For the text-containing cell, return its midpoint in [x, y] coordinate format. 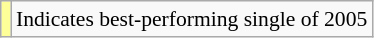
Indicates best-performing single of 2005 [192, 19]
